Return [X, Y] of the center of cell containing provided text 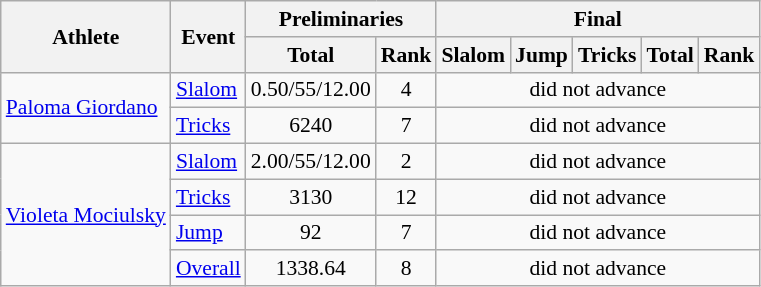
4 [406, 90]
12 [406, 197]
Event [208, 36]
2.00/55/12.00 [311, 162]
6240 [311, 126]
Violeta Mociulsky [86, 215]
0.50/55/12.00 [311, 90]
1338.64 [311, 269]
8 [406, 269]
92 [311, 233]
Overall [208, 269]
Final [598, 19]
Paloma Giordano [86, 108]
Preliminaries [342, 19]
Athlete [86, 36]
2 [406, 162]
3130 [311, 197]
